Locate the cell with the specified text and output its [X, Y] center coordinate. 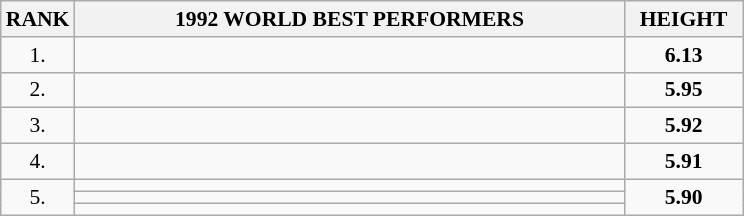
5.92 [684, 126]
5.90 [684, 197]
5.95 [684, 90]
4. [38, 162]
5.91 [684, 162]
6.13 [684, 55]
3. [38, 126]
HEIGHT [684, 19]
2. [38, 90]
1992 WORLD BEST PERFORMERS [349, 19]
RANK [38, 19]
1. [38, 55]
5. [38, 197]
